Locate the cell with the specified text and output its [x, y] center coordinate. 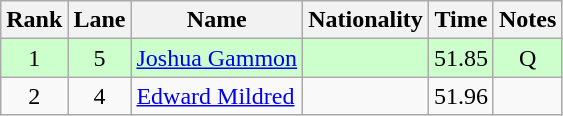
Nationality [366, 20]
51.85 [460, 58]
Name [217, 20]
51.96 [460, 96]
Notes [527, 20]
Time [460, 20]
Rank [34, 20]
Edward Mildred [217, 96]
4 [100, 96]
Q [527, 58]
5 [100, 58]
1 [34, 58]
Joshua Gammon [217, 58]
Lane [100, 20]
2 [34, 96]
